Identify which cell holds the provided text, then report its [X, Y] central coordinate. 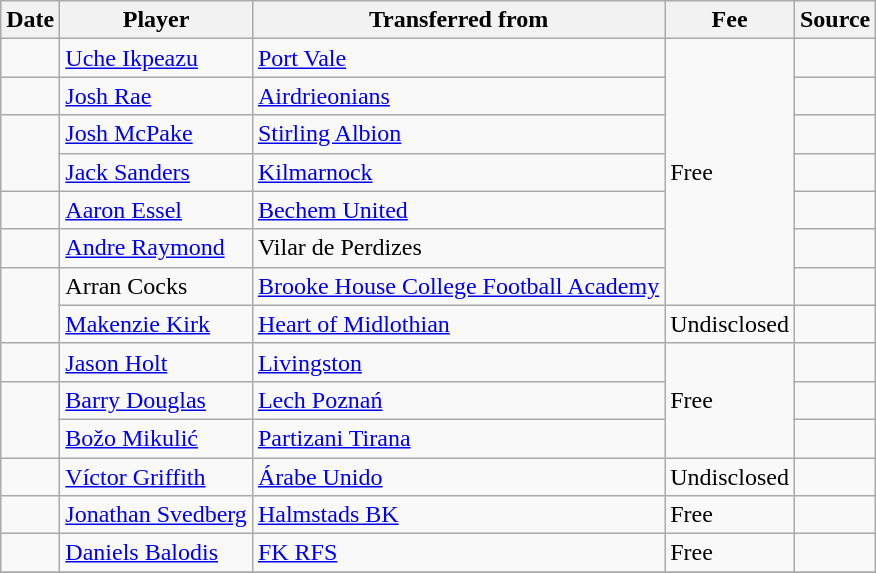
Livingston [458, 362]
Stirling Albion [458, 134]
Andre Raymond [156, 248]
Source [834, 20]
Makenzie Kirk [156, 324]
Barry Douglas [156, 400]
Bechem United [458, 210]
Partizani Tirana [458, 438]
Brooke House College Football Academy [458, 286]
Airdrieonians [458, 96]
Player [156, 20]
Date [30, 20]
Port Vale [458, 58]
Uche Ikpeazu [156, 58]
Aaron Essel [156, 210]
Kilmarnock [458, 172]
Daniels Balodis [156, 553]
Vilar de Perdizes [458, 248]
Božo Mikulić [156, 438]
Josh Rae [156, 96]
Víctor Griffith [156, 477]
Lech Poznań [458, 400]
Transferred from [458, 20]
Arran Cocks [156, 286]
FK RFS [458, 553]
Jonathan Svedberg [156, 515]
Heart of Midlothian [458, 324]
Josh McPake [156, 134]
Jack Sanders [156, 172]
Halmstads BK [458, 515]
Fee [730, 20]
Árabe Unido [458, 477]
Jason Holt [156, 362]
